Find where the given text appears and provide that cell's center as [x, y] coordinate. 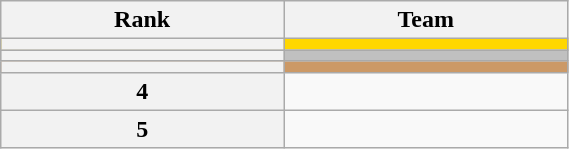
Rank [142, 20]
5 [142, 129]
Team [426, 20]
4 [142, 91]
